Output the (X, Y) coordinate of the center of the cell containing the given text.  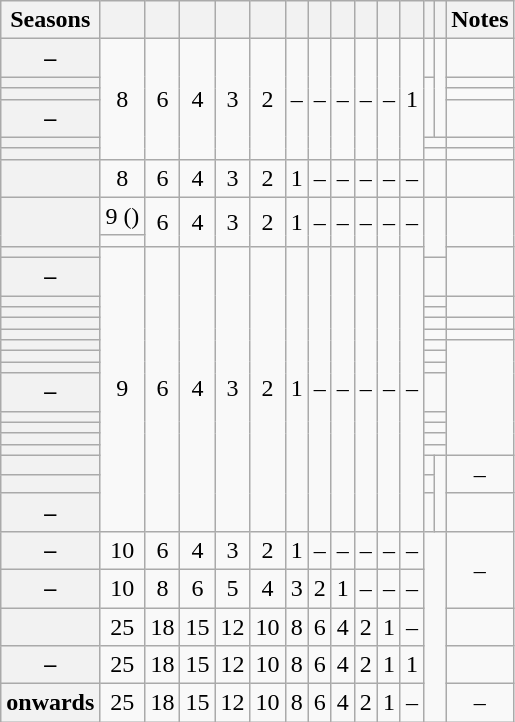
onwards (50, 703)
5 (232, 588)
Notes (480, 20)
9 () (122, 216)
Seasons (50, 20)
9 (122, 388)
